Provide the [X, Y] coordinate of the cell's center where the given text is located.  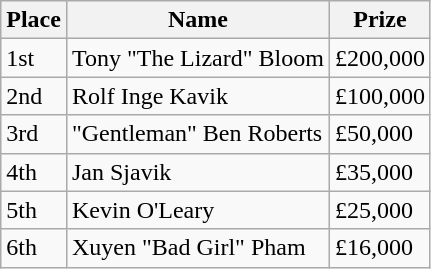
4th [34, 172]
"Gentleman" Ben Roberts [198, 134]
6th [34, 248]
£16,000 [380, 248]
Rolf Inge Kavik [198, 96]
1st [34, 58]
Place [34, 20]
Prize [380, 20]
£200,000 [380, 58]
2nd [34, 96]
Jan Sjavik [198, 172]
Xuyen "Bad Girl" Pham [198, 248]
5th [34, 210]
£35,000 [380, 172]
£50,000 [380, 134]
Tony "The Lizard" Bloom [198, 58]
£100,000 [380, 96]
Name [198, 20]
Kevin O'Leary [198, 210]
£25,000 [380, 210]
3rd [34, 134]
